Determine the [x, y] coordinate at the center of the cell enclosing the given text.  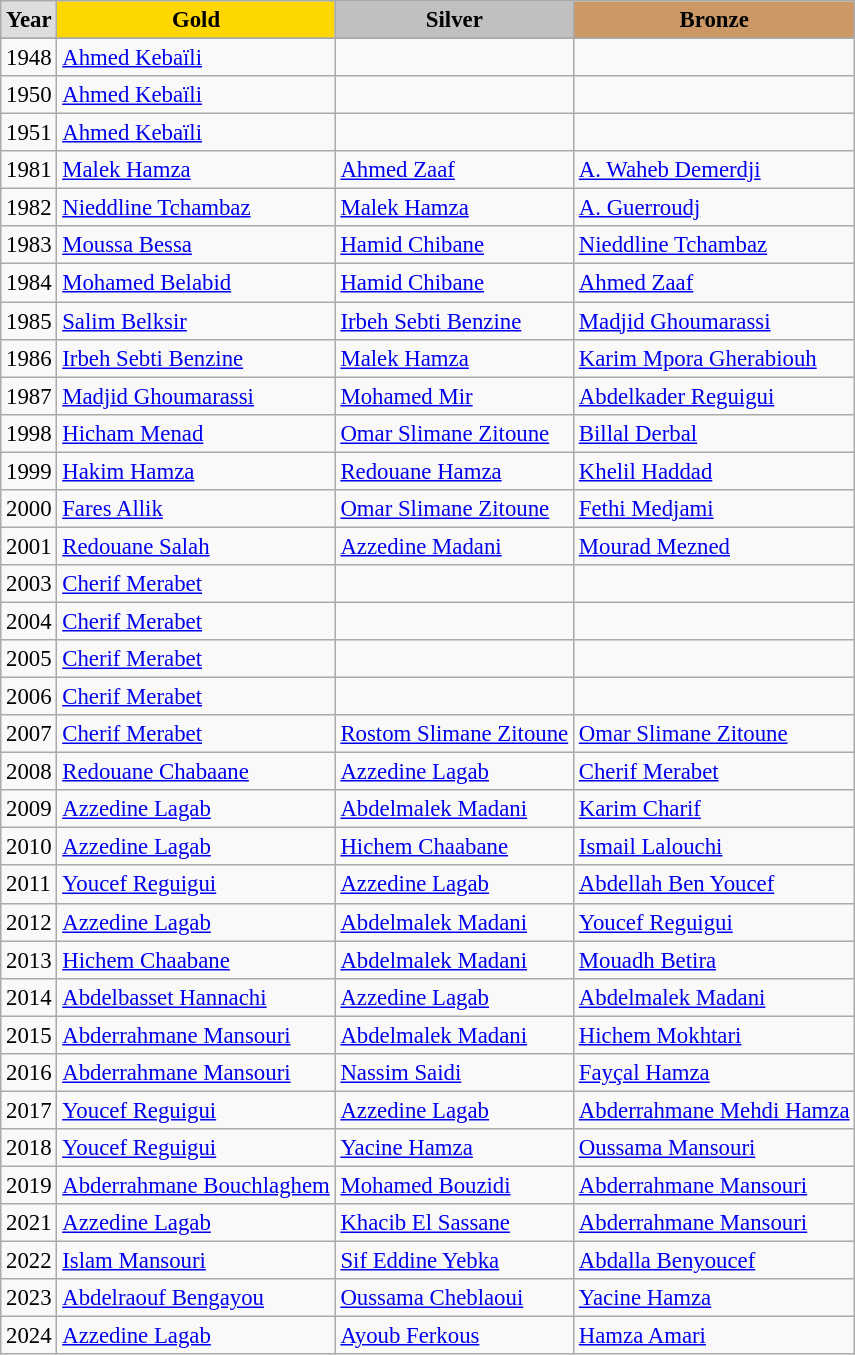
2014 [29, 997]
2024 [29, 1336]
Mohamed Belabid [196, 283]
Hichem Mokhtari [714, 1035]
Fethi Medjami [714, 509]
Gold [196, 20]
Oussama Mansouri [714, 1148]
2008 [29, 772]
Year [29, 20]
2003 [29, 584]
1948 [29, 58]
2019 [29, 1185]
Islam Mansouri [196, 1261]
2012 [29, 922]
2009 [29, 809]
Mouadh Betira [714, 960]
2022 [29, 1261]
Khelil Haddad [714, 471]
1981 [29, 170]
Bronze [714, 20]
1983 [29, 245]
Moussa Bessa [196, 245]
Khacib El Sassane [454, 1223]
Abdelkader Reguigui [714, 396]
Abdelbasset Hannachi [196, 997]
Ismail Lalouchi [714, 847]
Azzedine Madani [454, 546]
Salim Belksir [196, 321]
Abdellah Ben Youcef [714, 885]
Sif Eddine Yebka [454, 1261]
A. Waheb Demerdji [714, 170]
2013 [29, 960]
Hamza Amari [714, 1336]
Mohamed Mir [454, 396]
2004 [29, 621]
2006 [29, 697]
2021 [29, 1223]
Billal Derbal [714, 433]
1984 [29, 283]
Abdalla Benyoucef [714, 1261]
2010 [29, 847]
1999 [29, 471]
Karim Charif [714, 809]
Hakim Hamza [196, 471]
1986 [29, 358]
2016 [29, 1073]
Oussama Cheblaoui [454, 1298]
2017 [29, 1110]
1950 [29, 95]
Mohamed Bouzidi [454, 1185]
Fares Allik [196, 509]
1982 [29, 208]
Rostom Slimane Zitoune [454, 734]
Hicham Menad [196, 433]
2005 [29, 659]
A. Guerroudj [714, 208]
1951 [29, 133]
Ayoub Ferkous [454, 1336]
Abderrahmane Bouchlaghem [196, 1185]
Silver [454, 20]
Mourad Mezned [714, 546]
1987 [29, 396]
Karim Mpora Gherabiouh [714, 358]
Redouane Hamza [454, 471]
Abdelraouf Bengayou [196, 1298]
2023 [29, 1298]
1985 [29, 321]
2001 [29, 546]
Abderrahmane Mehdi Hamza [714, 1110]
2011 [29, 885]
2018 [29, 1148]
1998 [29, 433]
Redouane Chabaane [196, 772]
Redouane Salah [196, 546]
2015 [29, 1035]
2000 [29, 509]
Fayçal Hamza [714, 1073]
Nassim Saidi [454, 1073]
2007 [29, 734]
